Locate the cell with the specified text and output its (x, y) center coordinate. 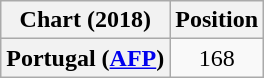
Position (217, 20)
168 (217, 58)
Chart (2018) (86, 20)
Portugal (AFP) (86, 58)
